Return [x, y] of the center of cell containing provided text 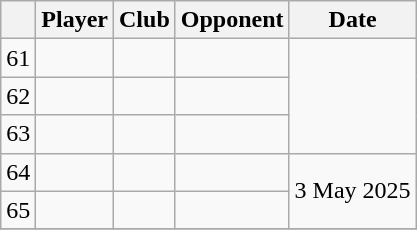
3 May 2025 [352, 191]
64 [18, 172]
Player [75, 20]
Club [145, 20]
62 [18, 96]
63 [18, 134]
61 [18, 58]
Opponent [232, 20]
Date [352, 20]
65 [18, 210]
